Determine the [x, y] coordinate at the center of the cell enclosing the given text.  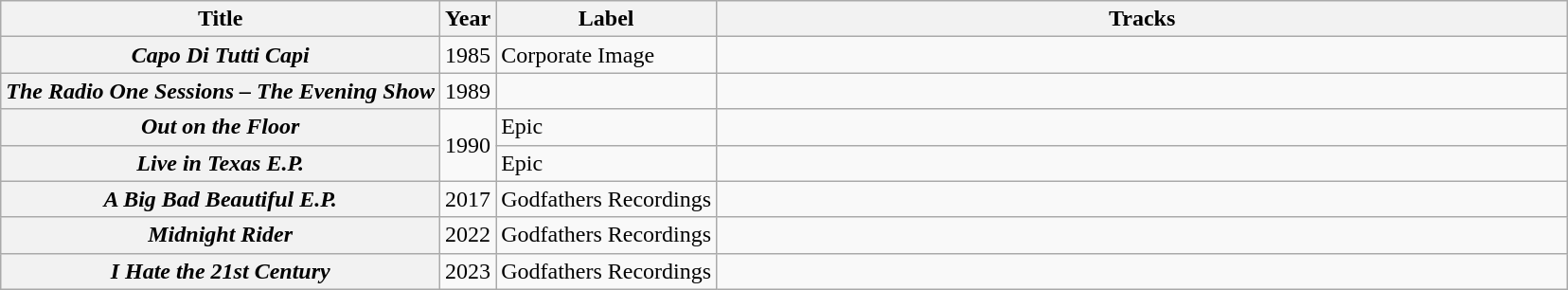
1990 [468, 145]
I Hate the 21st Century [221, 271]
Title [221, 19]
Midnight Rider [221, 235]
Tracks [1142, 19]
The Radio One Sessions – The Evening Show [221, 91]
A Big Bad Beautiful E.P. [221, 199]
1985 [468, 55]
Year [468, 19]
Out on the Floor [221, 127]
Live in Texas E.P. [221, 163]
Label [606, 19]
2023 [468, 271]
1989 [468, 91]
2017 [468, 199]
Capo Di Tutti Capi [221, 55]
Corporate Image [606, 55]
2022 [468, 235]
